From the cell containing the given text, extract its center point as (X, Y) coordinate. 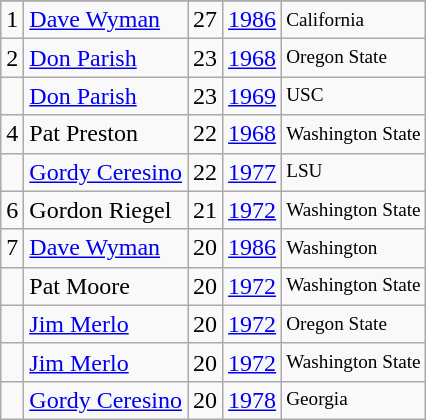
Pat Moore (106, 286)
LSU (354, 172)
6 (12, 210)
1 (12, 20)
27 (206, 20)
Pat Preston (106, 134)
Washington (354, 248)
4 (12, 134)
7 (12, 248)
Georgia (354, 400)
1969 (252, 96)
2 (12, 58)
21 (206, 210)
1978 (252, 400)
California (354, 20)
1977 (252, 172)
USC (354, 96)
Gordon Riegel (106, 210)
